Pinpoint the cell where the given text exists, returning its (X, Y) midpoint coordinate. 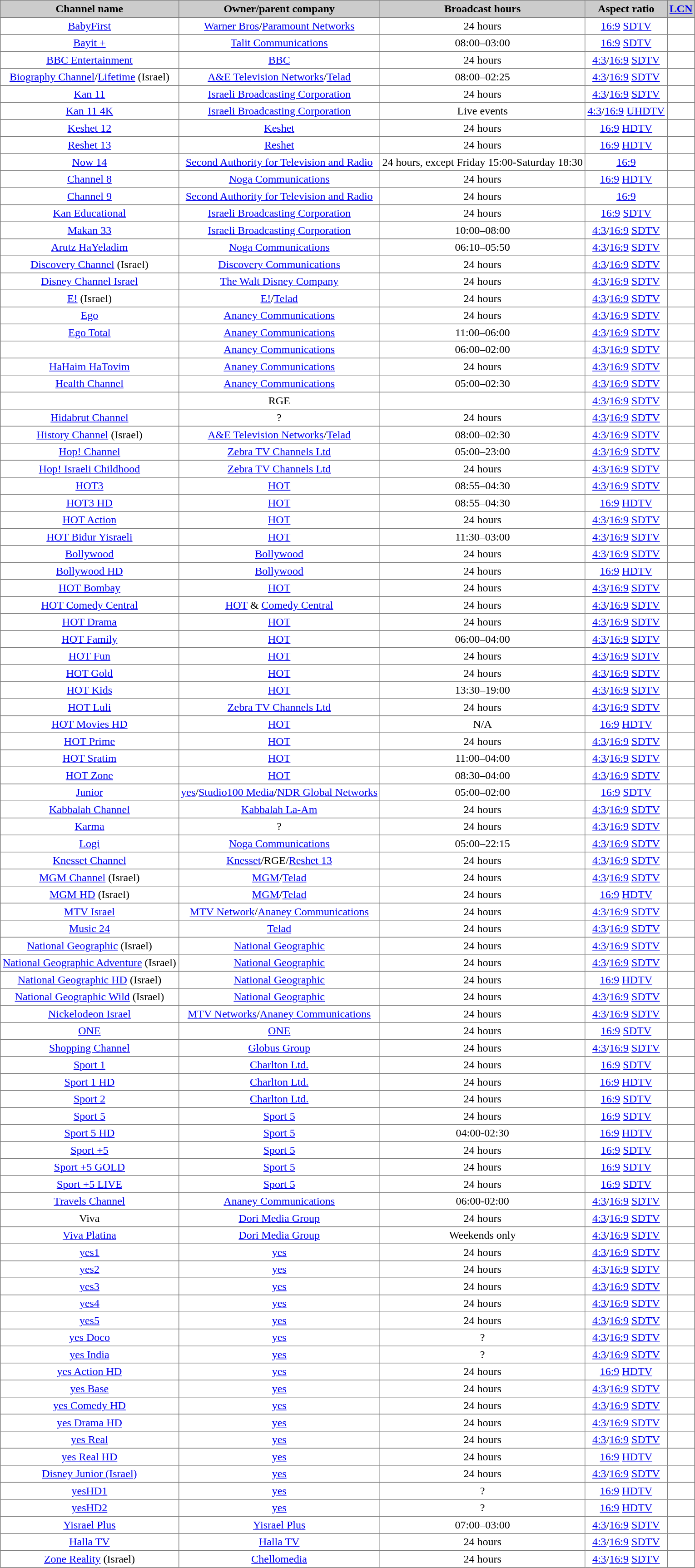
Disney Junior (Israel) (89, 1474)
11:30–03:00 (482, 537)
Broadcast hours (482, 9)
Junior (89, 793)
yes Real (89, 1440)
History Channel (Israel) (89, 435)
Ego Total (89, 332)
HOT3 HD (89, 503)
11:00–06:00 (482, 332)
06:00–02:00 (482, 350)
Kabbalah Channel (89, 809)
Knesset Channel (89, 861)
yes Real HD (89, 1457)
yes India (89, 1355)
HOT Zone (89, 775)
07:00–03:00 (482, 1525)
yes2 (89, 1270)
Viva Platina (89, 1236)
E!/Telad (279, 298)
Ego (89, 316)
BabyFirst (89, 26)
Globus Group (279, 1048)
Reshet 13 (89, 145)
Reshet (279, 145)
Sport 2 (89, 1099)
Channel 8 (89, 179)
Music 24 (89, 929)
08:00–02:25 (482, 77)
yes Base (89, 1389)
HOT Prime (89, 741)
HOT Comedy Central (89, 605)
Karma (89, 827)
Sport +5 GOLD (89, 1167)
Channel 9 (89, 196)
Kan Educational (89, 213)
05:00–23:00 (482, 452)
yes Comedy HD (89, 1406)
yesHD2 (89, 1508)
Travels Channel (89, 1201)
HaHaim HaTovim (89, 367)
Discovery Communications (279, 264)
E! (Israel) (89, 298)
yesHD1 (89, 1491)
HOT Gold (89, 673)
National Geographic Wild (Israel) (89, 997)
05:00–02:30 (482, 384)
HOT3 (89, 486)
HOT Bombay (89, 588)
yes/Studio100 Media/NDR Global Networks (279, 793)
Warner Bros/Paramount Networks (279, 26)
06:10–05:50 (482, 248)
Talit Communications (279, 43)
LCN (681, 9)
13:30–19:00 (482, 690)
Sport +5 (89, 1150)
06:00-02:00 (482, 1201)
06:00–04:00 (482, 639)
Health Channel (89, 384)
Bayit + (89, 43)
Kabbalah La-Am (279, 809)
Aspect ratio (626, 9)
N/A (482, 724)
Hop! Channel (89, 452)
BBC (279, 60)
MTV Network/Ananey Communications (279, 912)
Weekends only (482, 1236)
HOT Action (89, 520)
Zone Reality (Israel) (89, 1559)
yes5 (89, 1320)
Hidabrut Channel (89, 418)
MTV Networks/Ananey Communications (279, 1014)
08:30–04:00 (482, 775)
yes Action HD (89, 1372)
Discovery Channel (Israel) (89, 264)
08:00–03:00 (482, 43)
Now 14 (89, 162)
HOT Movies HD (89, 724)
National Geographic (Israel) (89, 946)
National Geographic HD (Israel) (89, 980)
Viva (89, 1218)
HOT Bidur Yisraeli (89, 537)
10:00–08:00 (482, 230)
HOT Sratim (89, 759)
Sport 1 HD (89, 1082)
MTV Israel (89, 912)
National Geographic Adventure (Israel) (89, 963)
yes1 (89, 1252)
Channel name (89, 9)
yes4 (89, 1304)
Nickelodeon Israel (89, 1014)
HOT Luli (89, 707)
RGE (279, 401)
The Walt Disney Company (279, 282)
Shopping Channel (89, 1048)
Sport 5 HD (89, 1133)
Makan 33 (89, 230)
Bollywood HD (89, 571)
Live events (482, 111)
Keshet 12 (89, 128)
Chellomedia (279, 1559)
Biography Channel/Lifetime (Israel) (89, 77)
05:00–02:00 (482, 793)
Kan 11 (89, 94)
05:00–22:15 (482, 844)
4:3/16:9 UHDTV (626, 111)
Sport +5 LIVE (89, 1184)
MGM Channel (Israel) (89, 878)
24 hours, except Friday 15:00-Saturday 18:30 (482, 162)
Logi (89, 844)
Telad (279, 929)
11:00–04:00 (482, 759)
Arutz HaYeladim (89, 248)
yes3 (89, 1286)
Keshet (279, 128)
HOT Family (89, 639)
HOT Fun (89, 656)
BBC Entertainment (89, 60)
MGM HD (Israel) (89, 895)
Kan 11 4K (89, 111)
Knesset/RGE/Reshet 13 (279, 861)
yes Doco (89, 1338)
Sport 1 (89, 1065)
Disney Channel Israel (89, 282)
HOT & Comedy Central (279, 605)
Hop! Israeli Childhood (89, 469)
Owner/parent company (279, 9)
HOT Drama (89, 622)
yes Drama HD (89, 1423)
08:00–02:30 (482, 435)
04:00-02:30 (482, 1133)
HOT Kids (89, 690)
